Extract the [x, y] coordinate from the center of the cell holding the provided text.  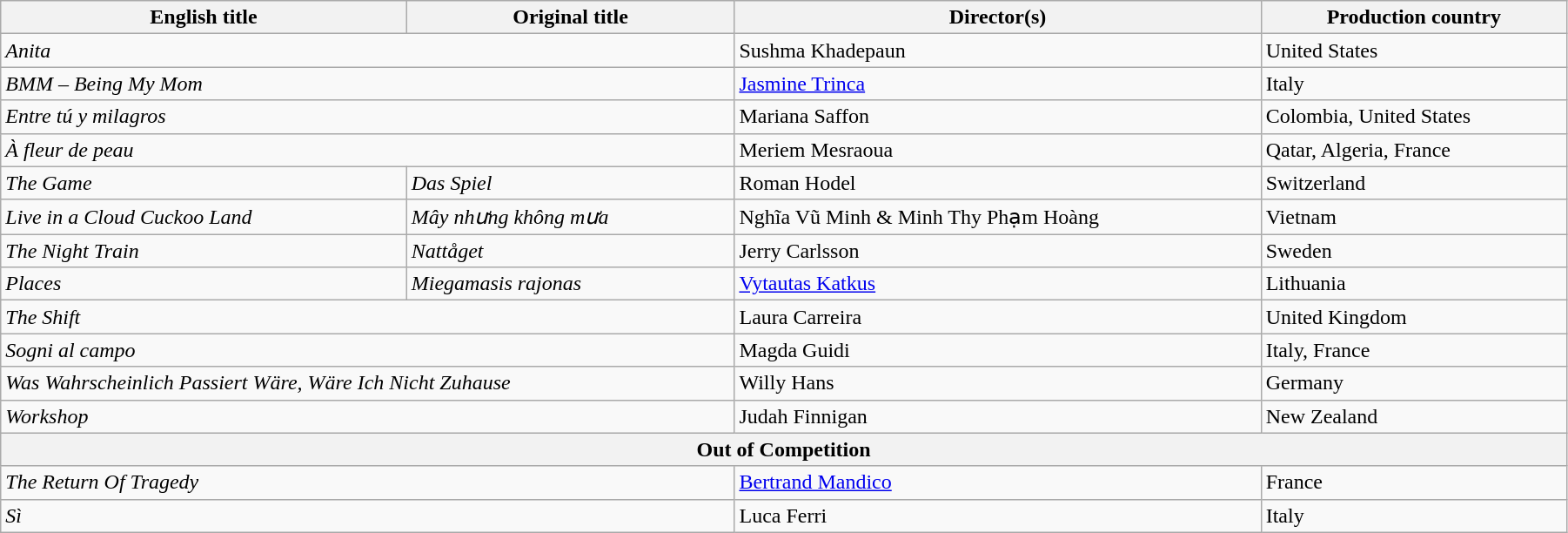
Anita [367, 51]
Out of Competition [784, 449]
The Night Train [204, 251]
United States [1413, 51]
Magda Guidi [997, 350]
France [1413, 482]
The Game [204, 183]
Nghĩa Vũ Minh & Minh Thy Phạm Hoàng [997, 217]
Director(s) [997, 17]
Jerry Carlsson [997, 251]
BMM – Being My Mom [367, 84]
Lithuania [1413, 284]
Das Spiel [571, 183]
Laura Carreira [997, 317]
The Return Of Tragedy [367, 482]
Sushma Khadepaun [997, 51]
Jasmine Trinca [997, 84]
Meriem Mesraoua [997, 150]
The Shift [367, 317]
Was Wahrscheinlich Passiert Wäre, Wäre Ich Nicht Zuhause [367, 383]
Live in a Cloud Cuckoo Land [204, 217]
Places [204, 284]
Vietnam [1413, 217]
Qatar, Algeria, France [1413, 150]
Italy, France [1413, 350]
Miegamasis rajonas [571, 284]
Vytautas Katkus [997, 284]
New Zealand [1413, 416]
Original title [571, 17]
Switzerland [1413, 183]
Germany [1413, 383]
Sogni al campo [367, 350]
Colombia, United States [1413, 117]
Willy Hans [997, 383]
Sì [367, 516]
Entre tú y milagros [367, 117]
Mây nhưng không mưa [571, 217]
Roman Hodel [997, 183]
Workshop [367, 416]
À fleur de peau [367, 150]
United Kingdom [1413, 317]
Production country [1413, 17]
Nattåget [571, 251]
Luca Ferri [997, 516]
Mariana Saffon [997, 117]
English title [204, 17]
Sweden [1413, 251]
Judah Finnigan [997, 416]
Bertrand Mandico [997, 482]
